Find where the given text appears and provide that cell's center as [x, y] coordinate. 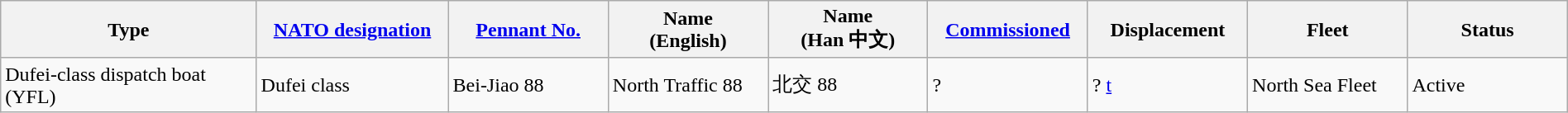
? [1007, 84]
Dufei-class dispatch boat (YFL) [129, 84]
Status [1487, 30]
Dufei class [352, 84]
Pennant No. [528, 30]
Commissioned [1007, 30]
Name(English) [688, 30]
Type [129, 30]
NATO designation [352, 30]
Displacement [1168, 30]
? t [1168, 84]
Fleet [1328, 30]
North Traffic 88 [688, 84]
北交 88 [849, 84]
Bei-Jiao 88 [528, 84]
Name(Han 中文) [849, 30]
North Sea Fleet [1328, 84]
Active [1487, 84]
